Capture the cell that displays the provided text and extract its [X, Y] central coordinate. 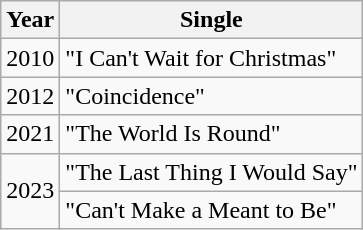
2021 [30, 134]
2023 [30, 191]
"I Can't Wait for Christmas" [212, 58]
Year [30, 20]
2012 [30, 96]
"Coincidence" [212, 96]
"The World Is Round" [212, 134]
Single [212, 20]
2010 [30, 58]
"The Last Thing I Would Say" [212, 172]
"Can't Make a Meant to Be" [212, 210]
